Search for the cell housing the specified text and yield its [X, Y] center coordinate. 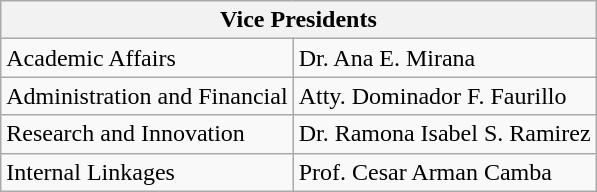
Prof. Cesar Arman Camba [444, 172]
Dr. Ana E. Mirana [444, 58]
Atty. Dominador F. Faurillo [444, 96]
Vice Presidents [298, 20]
Dr. Ramona Isabel S. Ramirez [444, 134]
Internal Linkages [147, 172]
Academic Affairs [147, 58]
Administration and Financial [147, 96]
Research and Innovation [147, 134]
